Return (X, Y) of the center of cell containing provided text 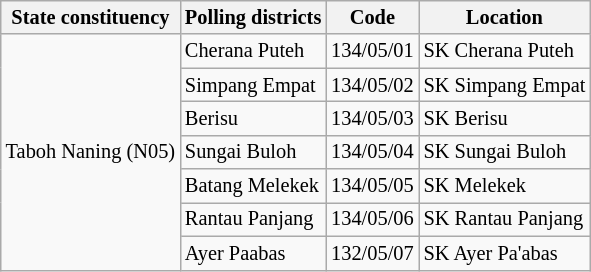
132/05/07 (372, 253)
Ayer Paabas (253, 253)
134/05/02 (372, 85)
SK Sungai Buloh (505, 152)
SK Rantau Panjang (505, 219)
134/05/05 (372, 186)
Taboh Naning (N05) (90, 152)
Polling districts (253, 17)
Sungai Buloh (253, 152)
SK Berisu (505, 118)
Simpang Empat (253, 85)
Cherana Puteh (253, 51)
Berisu (253, 118)
134/05/04 (372, 152)
SK Ayer Pa'abas (505, 253)
Rantau Panjang (253, 219)
134/05/03 (372, 118)
SK Melekek (505, 186)
SK Cherana Puteh (505, 51)
134/05/06 (372, 219)
SK Simpang Empat (505, 85)
Batang Melekek (253, 186)
Location (505, 17)
Code (372, 17)
134/05/01 (372, 51)
State constituency (90, 17)
